Search for the cell housing the specified text and yield its (X, Y) center coordinate. 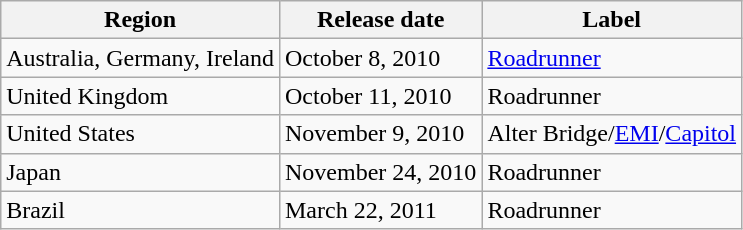
Label (612, 20)
March 22, 2011 (380, 210)
Brazil (140, 210)
November 9, 2010 (380, 134)
United Kingdom (140, 96)
October 8, 2010 (380, 58)
Region (140, 20)
Release date (380, 20)
Alter Bridge/EMI/Capitol (612, 134)
November 24, 2010 (380, 172)
Japan (140, 172)
United States (140, 134)
October 11, 2010 (380, 96)
Australia, Germany, Ireland (140, 58)
